For the text-containing cell, return its midpoint in (x, y) coordinate format. 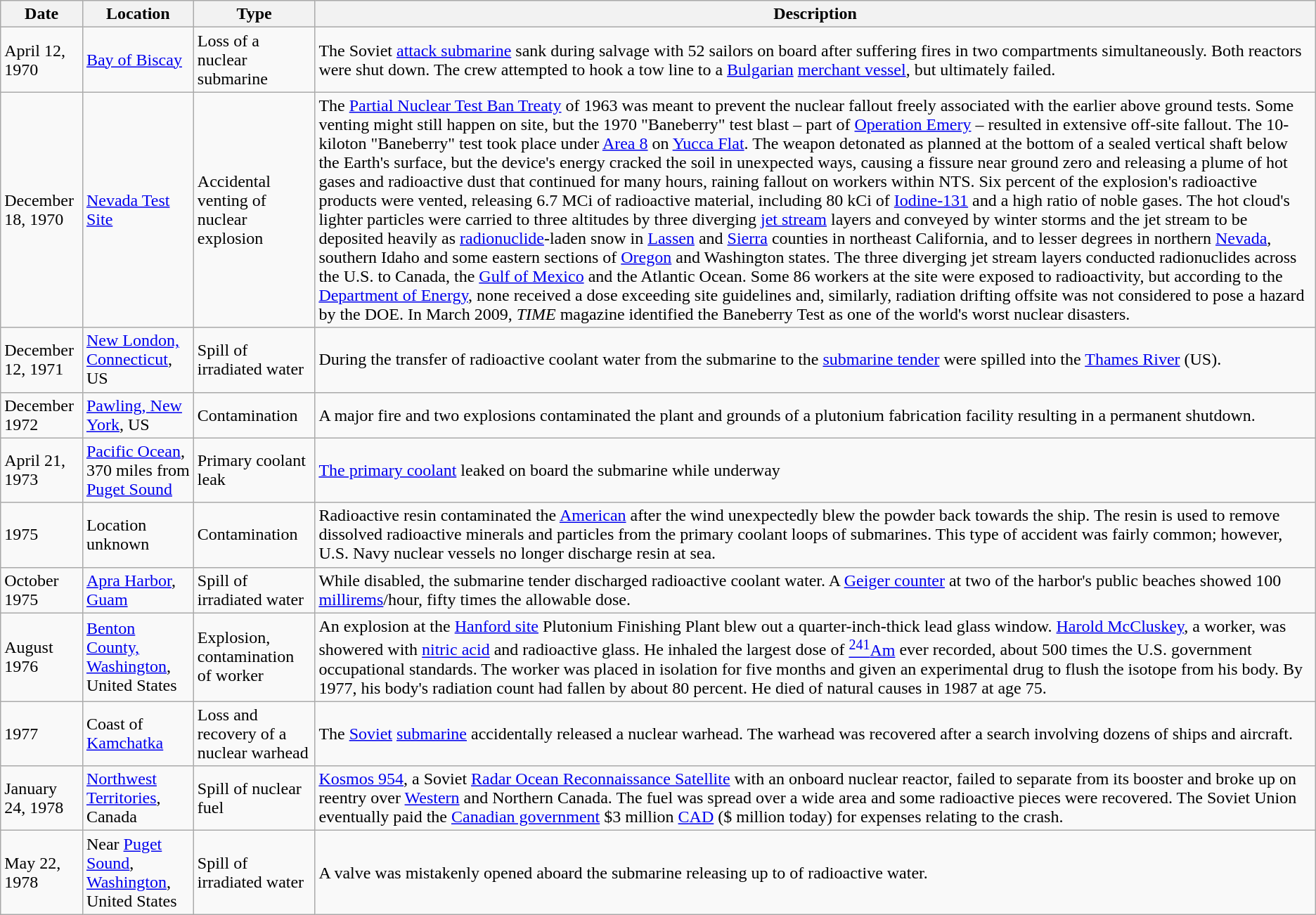
April 12, 1970 (42, 60)
1975 (42, 535)
Accidental venting of nuclear explosion (254, 209)
Apra Harbor, Guam (138, 590)
A valve was mistakenly opened aboard the submarine releasing up to of radioactive water. (815, 873)
Benton County, Washington, United States (138, 657)
Near Puget Sound, Washington, United States (138, 873)
Pawling, New York, US (138, 415)
Description (815, 14)
December 12, 1971 (42, 360)
Bay of Biscay (138, 60)
October 1975 (42, 590)
Pacific Ocean, 370 miles from Puget Sound (138, 470)
August 1976 (42, 657)
1977 (42, 734)
Nevada Test Site (138, 209)
Spill of nuclear fuel (254, 798)
January 24, 1978 (42, 798)
The primary coolant leaked on board the submarine while underway (815, 470)
May 22, 1978 (42, 873)
Location (138, 14)
December 1972 (42, 415)
Location unknown (138, 535)
Coast of Kamchatka (138, 734)
Primary coolant leak (254, 470)
December 18, 1970 (42, 209)
Loss and recovery of a nuclear warhead (254, 734)
Type (254, 14)
A major fire and two explosions contaminated the plant and grounds of a plutonium fabrication facility resulting in a permanent shutdown. (815, 415)
During the transfer of radioactive coolant water from the submarine to the submarine tender were spilled into the Thames River (US). (815, 360)
Date (42, 14)
Loss of a nuclear submarine (254, 60)
The Soviet submarine accidentally released a nuclear warhead. The warhead was recovered after a search involving dozens of ships and aircraft. (815, 734)
New London, Connecticut, US (138, 360)
April 21, 1973 (42, 470)
Explosion, contamination of worker (254, 657)
Northwest Territories, Canada (138, 798)
